Pinpoint the cell where the given text exists, returning its [x, y] midpoint coordinate. 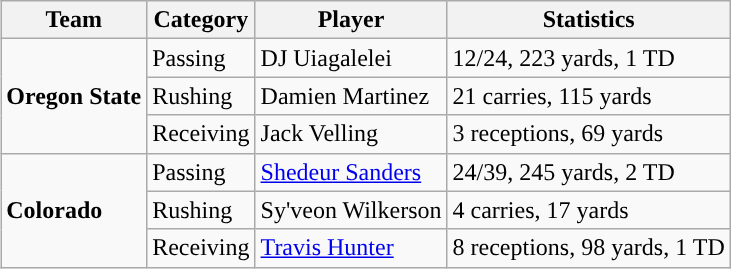
Colorado [74, 210]
Jack Velling [351, 134]
21 carries, 115 yards [588, 96]
Category [201, 20]
3 receptions, 69 yards [588, 134]
Player [351, 20]
Oregon State [74, 96]
4 carries, 17 yards [588, 210]
12/24, 223 yards, 1 TD [588, 58]
Shedeur Sanders [351, 172]
Damien Martinez [351, 96]
Sy'veon Wilkerson [351, 210]
Travis Hunter [351, 248]
24/39, 245 yards, 2 TD [588, 172]
Team [74, 20]
8 receptions, 98 yards, 1 TD [588, 248]
DJ Uiagalelei [351, 58]
Statistics [588, 20]
